Output the [x, y] coordinate of the center of the cell containing the given text.  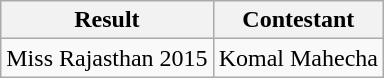
Result [107, 20]
Miss Rajasthan 2015 [107, 58]
Contestant [298, 20]
Komal Mahecha [298, 58]
